Return [x, y] of the center of cell containing provided text 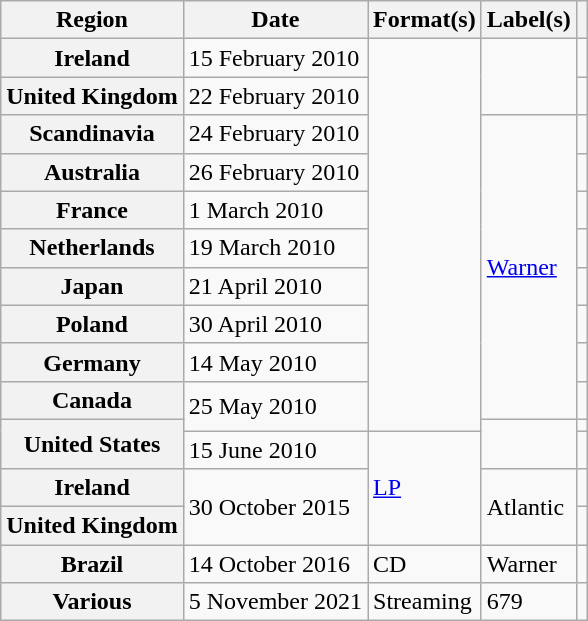
15 June 2010 [275, 449]
26 February 2010 [275, 172]
24 February 2010 [275, 134]
1 March 2010 [275, 210]
15 February 2010 [275, 58]
30 April 2010 [275, 324]
5 November 2021 [275, 602]
Japan [92, 286]
Streaming [425, 602]
Label(s) [528, 20]
Netherlands [92, 248]
Scandinavia [92, 134]
Date [275, 20]
Poland [92, 324]
19 March 2010 [275, 248]
Various [92, 602]
Region [92, 20]
Format(s) [425, 20]
Canada [92, 400]
France [92, 210]
Atlantic [528, 507]
21 April 2010 [275, 286]
679 [528, 602]
Australia [92, 172]
Germany [92, 362]
25 May 2010 [275, 406]
14 October 2016 [275, 564]
CD [425, 564]
30 October 2015 [275, 507]
LP [425, 487]
22 February 2010 [275, 96]
14 May 2010 [275, 362]
United States [92, 444]
Brazil [92, 564]
